Detect which cell encompasses the target text, then output its (x, y) center coordinate. 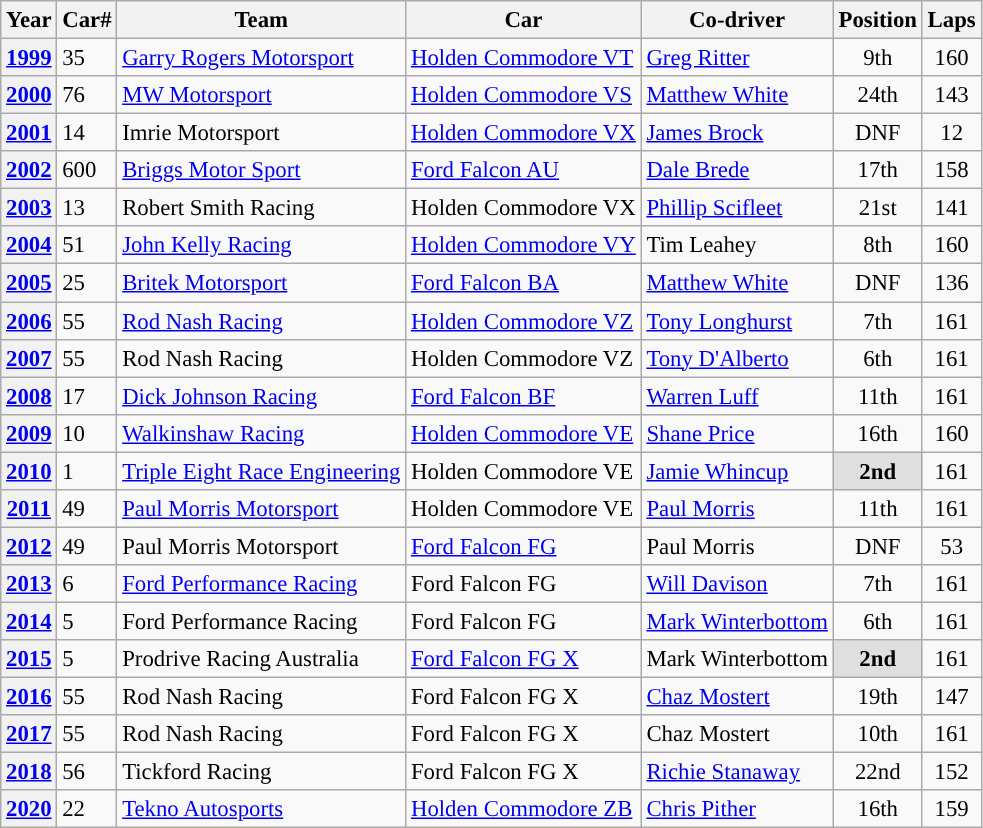
147 (952, 697)
2000 (29, 95)
2001 (29, 133)
2007 (29, 358)
Co-driver (737, 20)
Tickford Racing (262, 772)
152 (952, 772)
10 (87, 433)
Tekno Autosports (262, 809)
1 (87, 471)
2006 (29, 321)
22 (87, 809)
13 (87, 208)
Prodrive Racing Australia (262, 659)
Ford Falcon BF (524, 396)
53 (952, 546)
Ford Falcon BA (524, 283)
Jamie Whincup (737, 471)
25 (87, 283)
Dick Johnson Racing (262, 396)
Tony Longhurst (737, 321)
2020 (29, 809)
600 (87, 170)
Briggs Motor Sport (262, 170)
2005 (29, 283)
2010 (29, 471)
6 (87, 584)
Holden Commodore VS (524, 95)
143 (952, 95)
Greg Ritter (737, 58)
24th (878, 95)
2012 (29, 546)
Triple Eight Race Engineering (262, 471)
10th (878, 734)
Tony D'Alberto (737, 358)
2017 (29, 734)
Robert Smith Racing (262, 208)
Imrie Motorsport (262, 133)
56 (87, 772)
Garry Rogers Motorsport (262, 58)
Laps (952, 20)
2009 (29, 433)
Chris Pither (737, 809)
1999 (29, 58)
2015 (29, 659)
Ford Falcon AU (524, 170)
2002 (29, 170)
2013 (29, 584)
14 (87, 133)
2008 (29, 396)
2003 (29, 208)
22nd (878, 772)
Car# (87, 20)
51 (87, 245)
Will Davison (737, 584)
James Brock (737, 133)
19th (878, 697)
2004 (29, 245)
MW Motorsport (262, 95)
Warren Luff (737, 396)
76 (87, 95)
35 (87, 58)
Car (524, 20)
Holden Commodore ZB (524, 809)
17 (87, 396)
158 (952, 170)
Britek Motorsport (262, 283)
Tim Leahey (737, 245)
John Kelly Racing (262, 245)
136 (952, 283)
141 (952, 208)
2018 (29, 772)
Holden Commodore VT (524, 58)
Richie Stanaway (737, 772)
Shane Price (737, 433)
Dale Brede (737, 170)
9th (878, 58)
12 (952, 133)
159 (952, 809)
2011 (29, 509)
2016 (29, 697)
21st (878, 208)
Position (878, 20)
Year (29, 20)
Walkinshaw Racing (262, 433)
Team (262, 20)
8th (878, 245)
2014 (29, 621)
Phillip Scifleet (737, 208)
17th (878, 170)
Holden Commodore VY (524, 245)
